Search for the cell housing the specified text and yield its [X, Y] center coordinate. 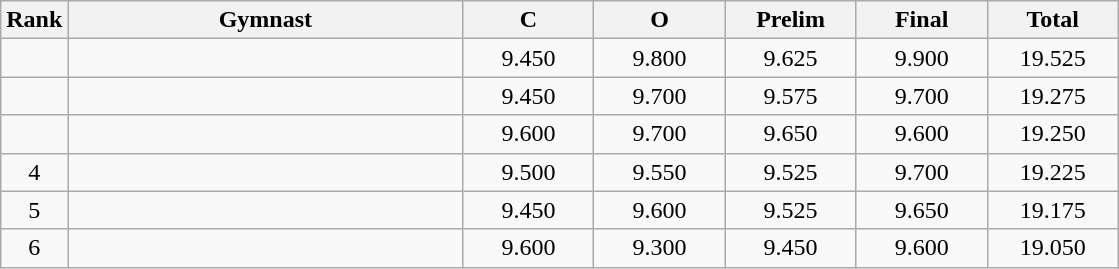
O [660, 20]
9.800 [660, 58]
5 [34, 210]
Final [922, 20]
9.900 [922, 58]
C [528, 20]
Prelim [790, 20]
19.275 [1052, 96]
19.225 [1052, 172]
9.550 [660, 172]
9.500 [528, 172]
6 [34, 248]
9.575 [790, 96]
9.625 [790, 58]
4 [34, 172]
Gymnast [266, 20]
19.250 [1052, 134]
19.525 [1052, 58]
Rank [34, 20]
Total [1052, 20]
9.300 [660, 248]
19.050 [1052, 248]
19.175 [1052, 210]
